Pinpoint the cell where the given text exists, returning its (x, y) midpoint coordinate. 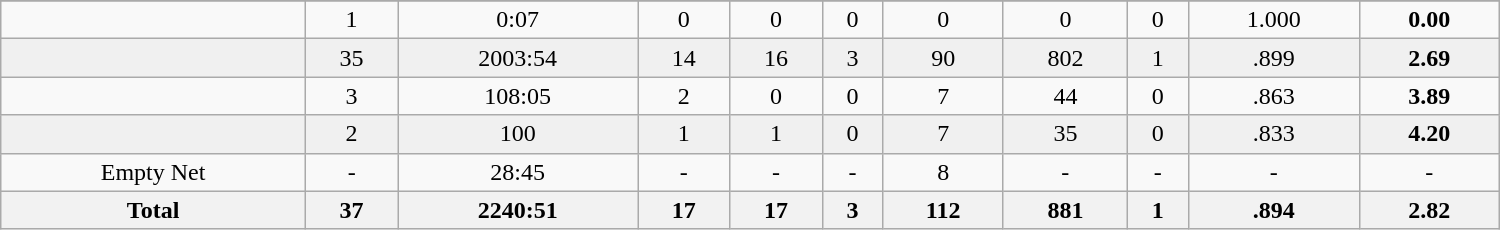
Total (154, 210)
108:05 (518, 96)
14 (684, 58)
.833 (1274, 134)
37 (351, 210)
Empty Net (154, 172)
802 (1065, 58)
90 (943, 58)
.894 (1274, 210)
2.82 (1429, 210)
2003:54 (518, 58)
3.89 (1429, 96)
100 (518, 134)
44 (1065, 96)
.899 (1274, 58)
.863 (1274, 96)
112 (943, 210)
4.20 (1429, 134)
881 (1065, 210)
0:07 (518, 20)
0.00 (1429, 20)
2240:51 (518, 210)
1.000 (1274, 20)
2.69 (1429, 58)
28:45 (518, 172)
8 (943, 172)
16 (776, 58)
